Extract the (x, y) coordinate from the center of the cell holding the provided text.  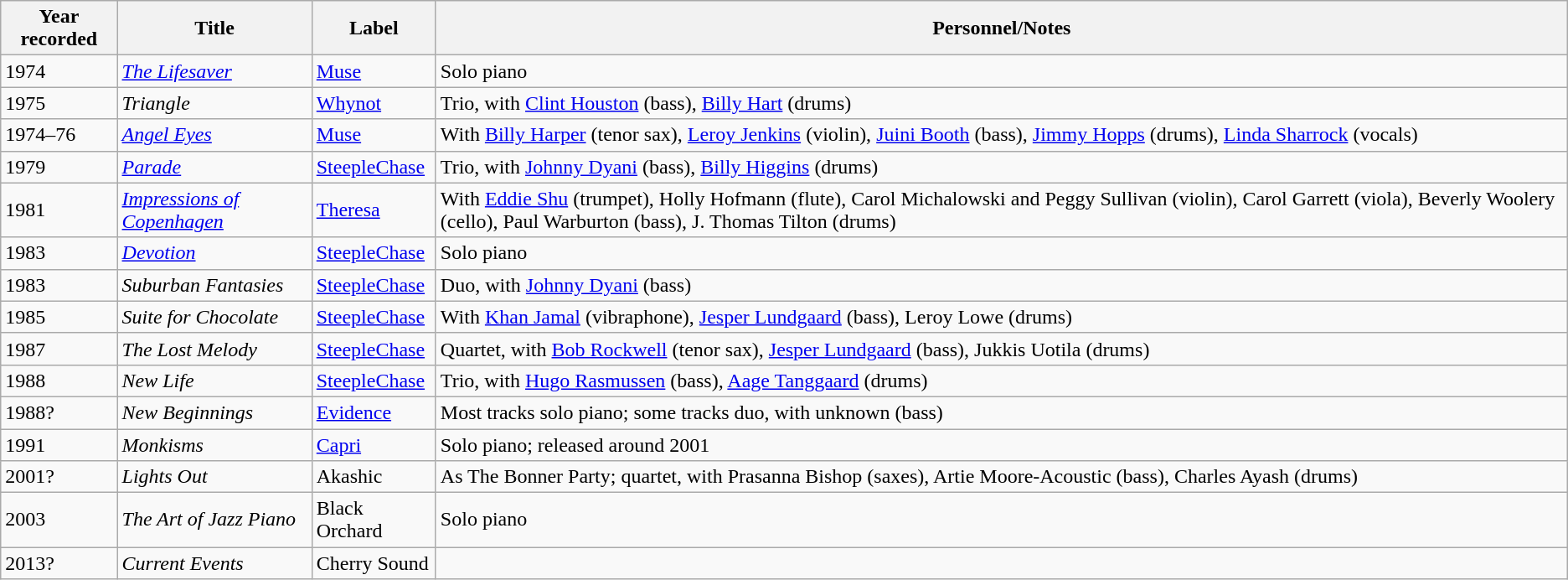
With Billy Harper (tenor sax), Leroy Jenkins (violin), Juini Booth (bass), Jimmy Hopps (drums), Linda Sharrock (vocals) (1002, 135)
Cherry Sound (374, 563)
1979 (59, 167)
New Life (214, 381)
1991 (59, 445)
Year recorded (59, 28)
Suite for Chocolate (214, 317)
Trio, with Hugo Rasmussen (bass), Aage Tanggaard (drums) (1002, 381)
2013? (59, 563)
Title (214, 28)
The Lifesaver (214, 71)
Solo piano; released around 2001 (1002, 445)
Devotion (214, 253)
Trio, with Johnny Dyani (bass), Billy Higgins (drums) (1002, 167)
Label (374, 28)
The Lost Melody (214, 349)
1974–76 (59, 135)
Capri (374, 445)
Trio, with Clint Houston (bass), Billy Hart (drums) (1002, 103)
Akashic (374, 477)
Black Orchard (374, 520)
2003 (59, 520)
Angel Eyes (214, 135)
1975 (59, 103)
Suburban Fantasies (214, 285)
The Art of Jazz Piano (214, 520)
Evidence (374, 412)
Parade (214, 167)
Quartet, with Bob Rockwell (tenor sax), Jesper Lundgaard (bass), Jukkis Uotila (drums) (1002, 349)
Theresa (374, 210)
1981 (59, 210)
Current Events (214, 563)
Impressions of Copenhagen (214, 210)
Whynot (374, 103)
1974 (59, 71)
As The Bonner Party; quartet, with Prasanna Bishop (saxes), Artie Moore-Acoustic (bass), Charles Ayash (drums) (1002, 477)
Monkisms (214, 445)
Most tracks solo piano; some tracks duo, with unknown (bass) (1002, 412)
Lights Out (214, 477)
Triangle (214, 103)
1988? (59, 412)
2001? (59, 477)
1988 (59, 381)
New Beginnings (214, 412)
With Khan Jamal (vibraphone), Jesper Lundgaard (bass), Leroy Lowe (drums) (1002, 317)
Duo, with Johnny Dyani (bass) (1002, 285)
Personnel/Notes (1002, 28)
1987 (59, 349)
1985 (59, 317)
